Scan for the cell matching the given text and deliver its [X, Y] coordinate at center. 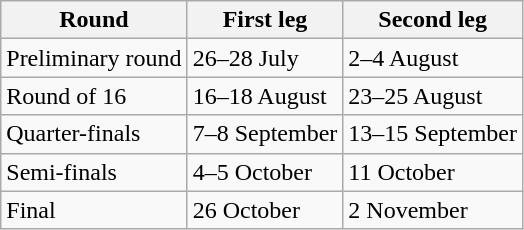
Second leg [433, 20]
Round of 16 [94, 96]
26–28 July [265, 58]
2–4 August [433, 58]
2 November [433, 210]
Quarter-finals [94, 134]
Preliminary round [94, 58]
16–18 August [265, 96]
26 October [265, 210]
23–25 August [433, 96]
Final [94, 210]
13–15 September [433, 134]
First leg [265, 20]
11 October [433, 172]
Round [94, 20]
7–8 September [265, 134]
4–5 October [265, 172]
Semi-finals [94, 172]
